Return the (x, y) coordinate for the center point of the cell that contains the specified text.  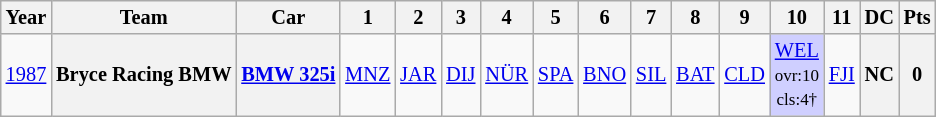
1 (368, 17)
11 (842, 17)
Team (144, 17)
SIL (651, 75)
CLD (744, 75)
10 (797, 17)
DIJ (460, 75)
7 (651, 17)
SPA (556, 75)
DC (880, 17)
BMW 325i (288, 75)
Car (288, 17)
WELovr:10cls:4† (797, 75)
9 (744, 17)
Bryce Racing BMW (144, 75)
8 (695, 17)
JAR (418, 75)
0 (918, 75)
6 (604, 17)
5 (556, 17)
NC (880, 75)
FJI (842, 75)
BAT (695, 75)
NÜR (506, 75)
2 (418, 17)
Year (26, 17)
BNO (604, 75)
MNZ (368, 75)
1987 (26, 75)
Pts (918, 17)
4 (506, 17)
3 (460, 17)
